Find where the given text appears and provide that cell's center as (X, Y) coordinate. 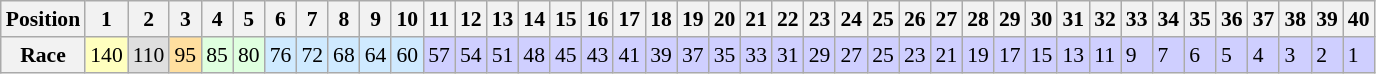
38 (1295, 19)
34 (1169, 19)
76 (281, 55)
Race (43, 55)
40 (1359, 19)
72 (312, 55)
10 (407, 19)
85 (217, 55)
28 (978, 19)
43 (598, 55)
20 (725, 19)
51 (503, 55)
41 (629, 55)
32 (1105, 19)
8 (344, 19)
48 (534, 55)
57 (439, 55)
30 (1042, 19)
140 (106, 55)
64 (376, 55)
12 (471, 19)
24 (851, 19)
Position (43, 19)
45 (566, 55)
26 (915, 19)
18 (661, 19)
68 (344, 55)
110 (149, 55)
95 (185, 55)
54 (471, 55)
22 (788, 19)
16 (598, 19)
36 (1232, 19)
80 (249, 55)
60 (407, 55)
14 (534, 19)
